Search for the cell housing the specified text and yield its [X, Y] center coordinate. 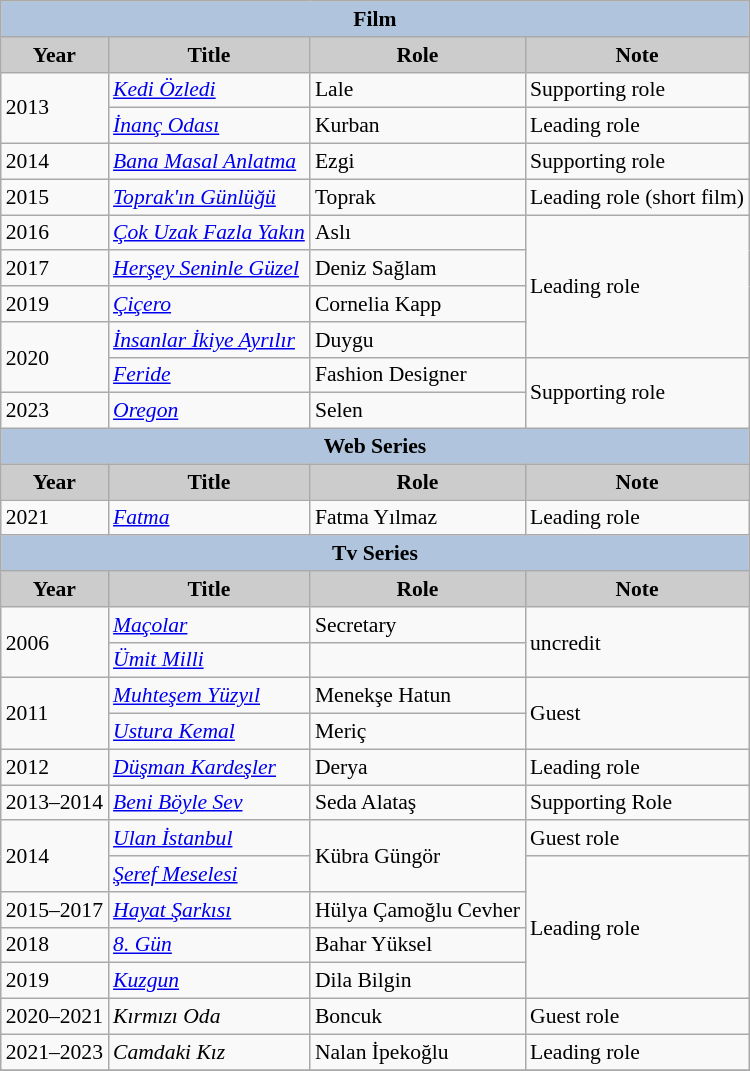
Ulan İstanbul [209, 839]
2016 [54, 233]
Hayat Şarkısı [209, 910]
Ustura Kemal [209, 732]
Bahar Yüksel [418, 945]
2020–2021 [54, 1017]
Fatma [209, 518]
Ezgi [418, 162]
Herşey Seninle Güzel [209, 269]
Maçolar [209, 625]
Film [375, 19]
Muhteşem Yüzyıl [209, 696]
2021–2023 [54, 1052]
İnsanlar İkiye Ayrılır [209, 340]
2017 [54, 269]
Kurban [418, 126]
Lale [418, 90]
Düşman Kardeşler [209, 767]
Çiçero [209, 304]
Secretary [418, 625]
2012 [54, 767]
2020 [54, 358]
uncredit [637, 642]
Web Series [375, 447]
Kedi Özledi [209, 90]
Nalan İpekoğlu [418, 1052]
Şeref Meselesi [209, 874]
8. Gün [209, 945]
Kübra Güngör [418, 856]
2013 [54, 108]
Ümit Milli [209, 660]
Toprak'ın Günlüğü [209, 197]
Kırmızı Oda [209, 1017]
2015 [54, 197]
Çok Uzak Fazla Yakın [209, 233]
Camdaki Kız [209, 1052]
Feride [209, 375]
Meriç [418, 732]
2021 [54, 518]
Selen [418, 411]
Derya [418, 767]
2013–2014 [54, 803]
Boncuk [418, 1017]
Toprak [418, 197]
Deniz Sağlam [418, 269]
Duygu [418, 340]
Leading role (short film) [637, 197]
2023 [54, 411]
Seda Alataş [418, 803]
İnanç Odası [209, 126]
Cornelia Kapp [418, 304]
Oregon [209, 411]
Fashion Designer [418, 375]
Kuzgun [209, 981]
Menekşe Hatun [418, 696]
2018 [54, 945]
Beni Böyle Sev [209, 803]
Guest [637, 714]
Hülya Çamoğlu Cevher [418, 910]
Bana Masal Anlatma [209, 162]
Tv Series [375, 554]
2006 [54, 642]
Dila Bilgin [418, 981]
Supporting Role [637, 803]
2011 [54, 714]
2015–2017 [54, 910]
Aslı [418, 233]
Fatma Yılmaz [418, 518]
